Return [X, Y] of the center of cell containing provided text 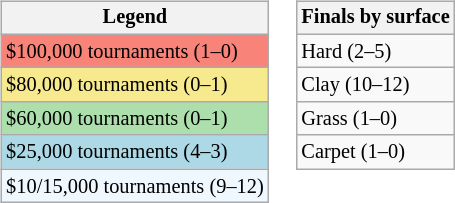
Carpet (1–0) [375, 152]
$60,000 tournaments (0–1) [134, 119]
$100,000 tournaments (1–0) [134, 51]
Hard (2–5) [375, 51]
$10/15,000 tournaments (9–12) [134, 186]
$25,000 tournaments (4–3) [134, 152]
Clay (10–12) [375, 85]
$80,000 tournaments (0–1) [134, 85]
Legend [134, 18]
Grass (1–0) [375, 119]
Finals by surface [375, 18]
